Identify which cell holds the provided text, then report its [x, y] central coordinate. 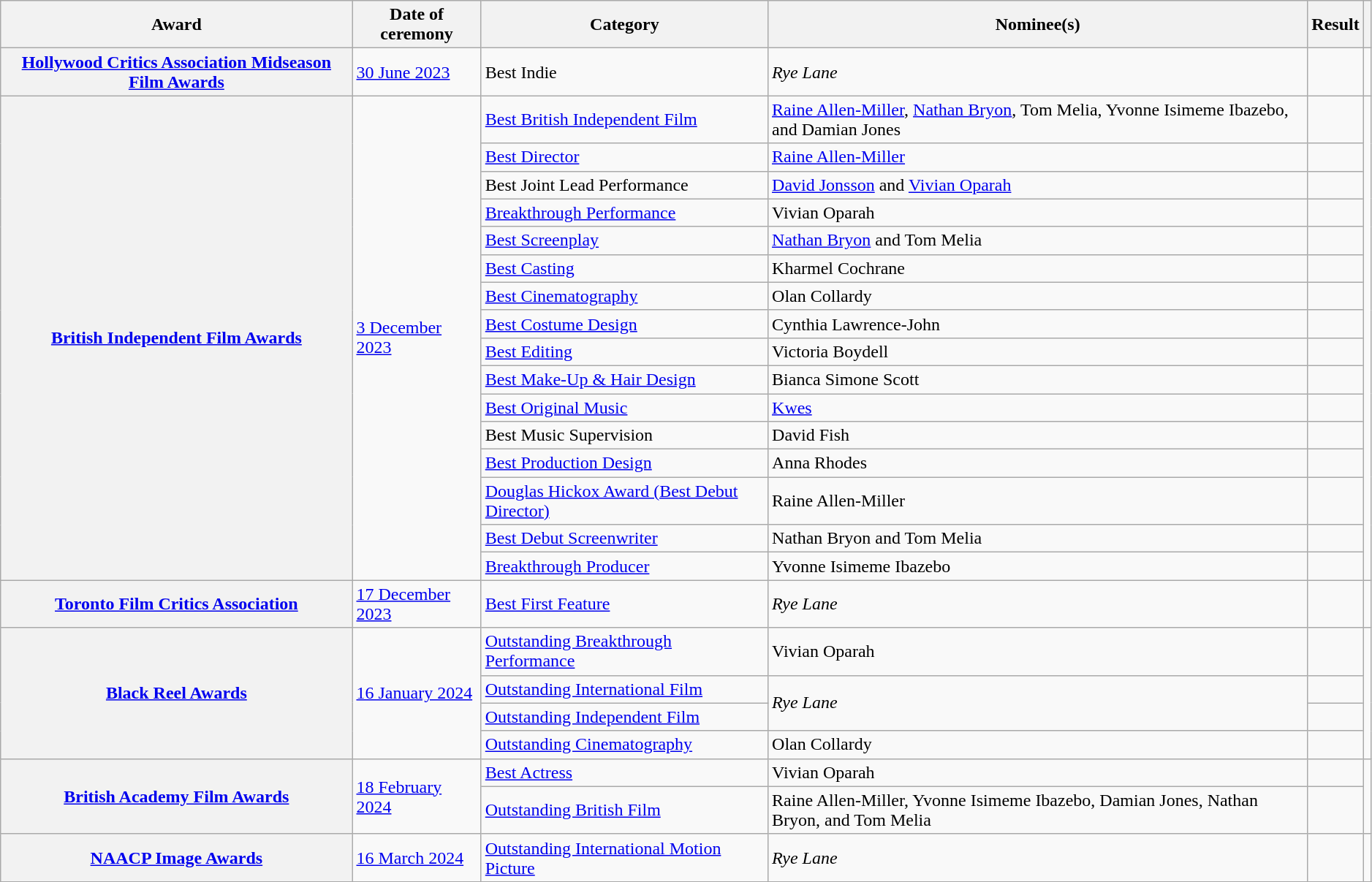
Award [177, 25]
Best Director [624, 157]
Toronto Film Critics Association [177, 604]
David Fish [1038, 436]
Outstanding British Film [624, 810]
Best Joint Lead Performance [624, 185]
Outstanding Independent Film [624, 717]
Outstanding Breakthrough Performance [624, 652]
Best British Independent Film [624, 120]
Nominee(s) [1038, 25]
Raine Allen-Miller, Nathan Bryon, Tom Melia, Yvonne Isimeme Ibazebo, and Damian Jones [1038, 120]
Victoria Boydell [1038, 351]
British Independent Film Awards [177, 338]
16 January 2024 [417, 693]
Best First Feature [624, 604]
Kwes [1038, 407]
British Academy Film Awards [177, 797]
Best Indie [624, 72]
Outstanding International Film [624, 689]
Date of ceremony [417, 25]
Best Production Design [624, 463]
Best Editing [624, 351]
30 June 2023 [417, 72]
Anna Rhodes [1038, 463]
Kharmel Cochrane [1038, 268]
Hollywood Critics Association Midseason Film Awards [177, 72]
Cynthia Lawrence-John [1038, 324]
Result [1335, 25]
3 December 2023 [417, 338]
17 December 2023 [417, 604]
18 February 2024 [417, 797]
Best Cinematography [624, 296]
Best Debut Screenwriter [624, 539]
Breakthrough Producer [624, 566]
Yvonne Isimeme Ibazebo [1038, 566]
Breakthrough Performance [624, 213]
Bianca Simone Scott [1038, 379]
Raine Allen-Miller, Yvonne Isimeme Ibazebo, Damian Jones, Nathan Bryon, and Tom Melia [1038, 810]
David Jonsson and Vivian Oparah [1038, 185]
Best Original Music [624, 407]
Best Actress [624, 772]
Best Music Supervision [624, 436]
16 March 2024 [417, 858]
Douglas Hickox Award (Best Debut Director) [624, 501]
NAACP Image Awards [177, 858]
Outstanding International Motion Picture [624, 858]
Best Make-Up & Hair Design [624, 379]
Best Casting [624, 268]
Category [624, 25]
Black Reel Awards [177, 693]
Best Screenplay [624, 240]
Outstanding Cinematography [624, 745]
Best Costume Design [624, 324]
